Determine the [X, Y] coordinate at the center of the cell enclosing the given text.  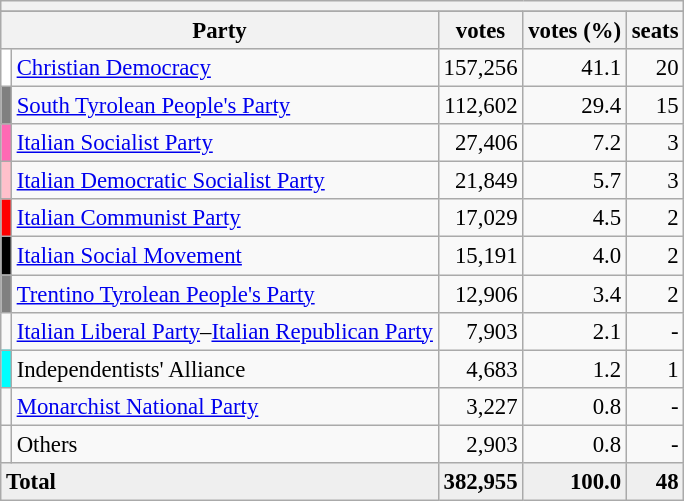
Italian Social Movement [224, 256]
2.1 [575, 331]
7.2 [575, 143]
4,683 [480, 369]
2,903 [480, 444]
5.7 [575, 181]
seats [654, 31]
Italian Democratic Socialist Party [224, 181]
Italian Communist Party [224, 219]
29.4 [575, 106]
7,903 [480, 331]
Party [220, 31]
382,955 [480, 482]
112,602 [480, 106]
157,256 [480, 68]
3.4 [575, 294]
1.2 [575, 369]
15,191 [480, 256]
Monarchist National Party [224, 406]
12,906 [480, 294]
Total [220, 482]
Others [224, 444]
Christian Democracy [224, 68]
votes [480, 31]
Italian Liberal Party–Italian Republican Party [224, 331]
South Tyrolean People's Party [224, 106]
Italian Socialist Party [224, 143]
4.5 [575, 219]
Trentino Tyrolean People's Party [224, 294]
27,406 [480, 143]
15 [654, 106]
41.1 [575, 68]
17,029 [480, 219]
3,227 [480, 406]
100.0 [575, 482]
Independentists' Alliance [224, 369]
1 [654, 369]
20 [654, 68]
21,849 [480, 181]
votes (%) [575, 31]
48 [654, 482]
4.0 [575, 256]
